Capture the cell that displays the provided text and extract its (X, Y) central coordinate. 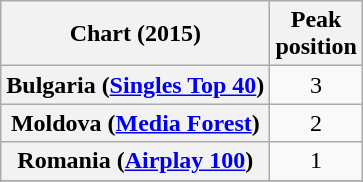
Chart (2015) (136, 34)
Romania (Airplay 100) (136, 161)
3 (316, 85)
Moldova (Media Forest) (136, 123)
Peakposition (316, 34)
2 (316, 123)
1 (316, 161)
Bulgaria (Singles Top 40) (136, 85)
